Return [x, y] of the center of cell containing provided text 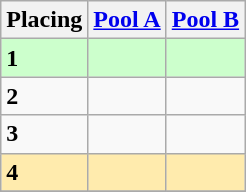
Pool A [127, 20]
Pool B [205, 20]
3 [44, 134]
1 [44, 58]
2 [44, 96]
4 [44, 172]
Placing [44, 20]
